Search for the cell housing the specified text and yield its [X, Y] center coordinate. 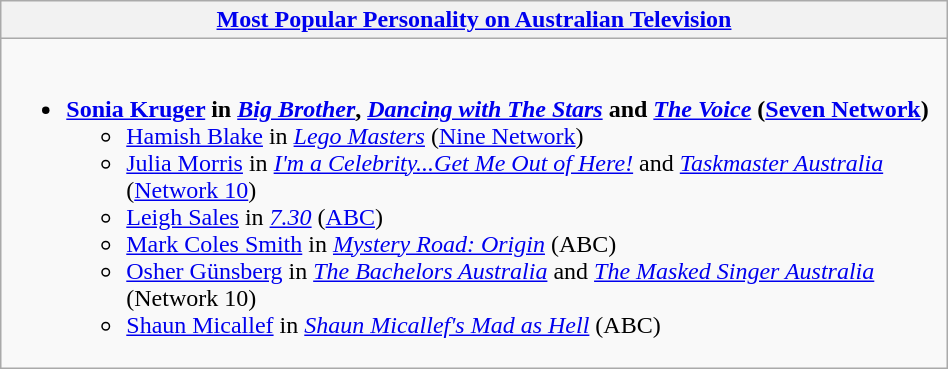
Most Popular Personality on Australian Television [474, 20]
